Scan for the cell matching the given text and deliver its (x, y) coordinate at center. 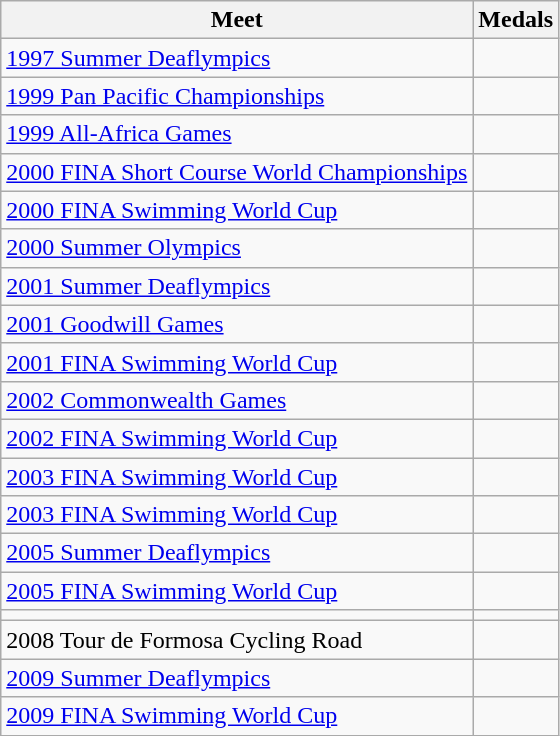
1997 Summer Deaflympics (237, 58)
2001 Goodwill Games (237, 324)
2001 Summer Deaflympics (237, 286)
2001 FINA Swimming World Cup (237, 362)
2009 Summer Deaflympics (237, 678)
2002 Commonwealth Games (237, 400)
2008 Tour de Formosa Cycling Road (237, 640)
2000 Summer Olympics (237, 248)
Medals (516, 20)
2005 FINA Swimming World Cup (237, 591)
1999 Pan Pacific Championships (237, 96)
Meet (237, 20)
2000 FINA Short Course World Championships (237, 172)
1999 All-Africa Games (237, 134)
2005 Summer Deaflympics (237, 553)
2009 FINA Swimming World Cup (237, 716)
2000 FINA Swimming World Cup (237, 210)
2002 FINA Swimming World Cup (237, 438)
